Output the [x, y] coordinate of the center of the cell containing the given text.  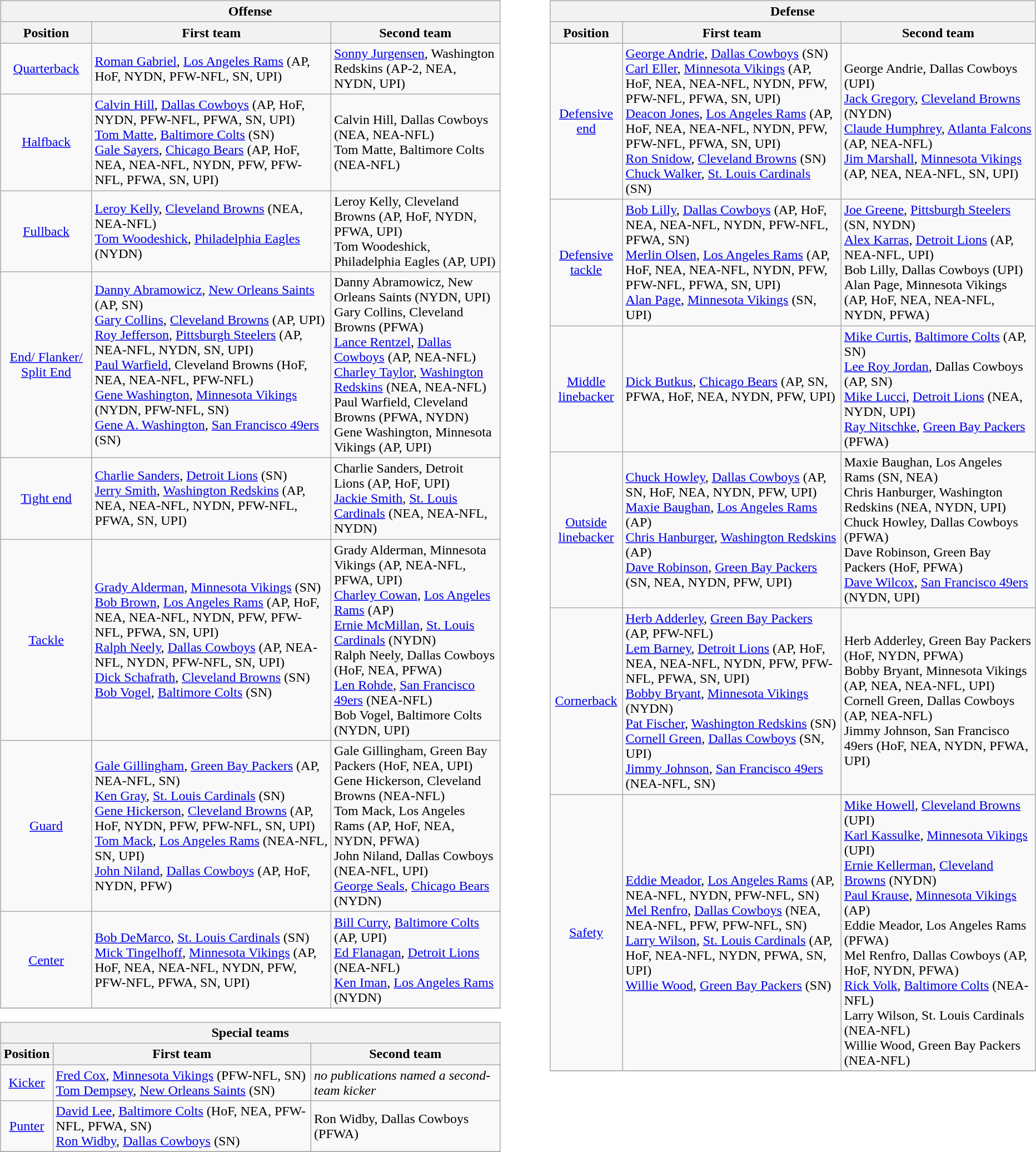
Offense [250, 11]
Dick Butkus, Chicago Bears (AP, SN, PFWA, HoF, NEA, NYDN, PFW, UPI) [731, 389]
Tight end [46, 499]
Safety [586, 933]
Charlie Sanders, Detroit Lions (AP, HoF, UPI) Jackie Smith, St. Louis Cardinals (NEA, NEA-NFL, NYDN) [415, 499]
Calvin Hill, Dallas Cowboys (NEA, NEA-NFL) Tom Matte, Baltimore Colts (NEA-NFL) [415, 142]
Sonny Jurgensen, Washington Redskins (AP-2, NEA, NYDN, UPI) [415, 68]
Fred Cox, Minnesota Vikings (PFW-NFL, SN) Tom Dempsey, New Orleans Saints (SN) [182, 1082]
Kicker [27, 1082]
Halfback [46, 142]
Center [46, 960]
Special teams [250, 1032]
Defensive tackle [586, 262]
Middle linebacker [586, 389]
Roman Gabriel, Los Angeles Rams (AP, HoF, NYDN, PFW-NFL, SN, UPI) [211, 68]
Outside linebacker [586, 530]
Ron Widby, Dallas Cowboys (PFWA) [406, 1126]
Charlie Sanders, Detroit Lions (SN) Jerry Smith, Washington Redskins (AP, NEA, NEA-NFL, NYDN, PFW-NFL, PFWA, SN, UPI) [211, 499]
Defensive end [586, 121]
End/ Flanker/ Split End [46, 365]
Quarterback [46, 68]
Leroy Kelly, Cleveland Browns (NEA, NEA-NFL) Tom Woodeshick, Philadelphia Eagles (NYDN) [211, 231]
Tackle [46, 640]
David Lee, Baltimore Colts (HoF, NEA, PFW-NFL, PFWA, SN) Ron Widby, Dallas Cowboys (SN) [182, 1126]
Guard [46, 826]
Bob DeMarco, St. Louis Cardinals (SN) Mick Tingelhoff, Minnesota Vikings (AP, HoF, NEA, NEA-NFL, NYDN, PFW, PFW-NFL, PFWA, SN, UPI) [211, 960]
Defense [793, 11]
Leroy Kelly, Cleveland Browns (AP, HoF, NYDN, PFWA, UPI) Tom Woodeshick, Philadelphia Eagles (AP, UPI) [415, 231]
Punter [27, 1126]
Bill Curry, Baltimore Colts (AP, UPI) Ed Flanagan, Detroit Lions (NEA-NFL) Ken Iman, Los Angeles Rams (NYDN) [415, 960]
Fullback [46, 231]
Cornerback [586, 702]
no publications named a second-team kicker [406, 1082]
